For the text-containing cell, return its midpoint in (X, Y) coordinate format. 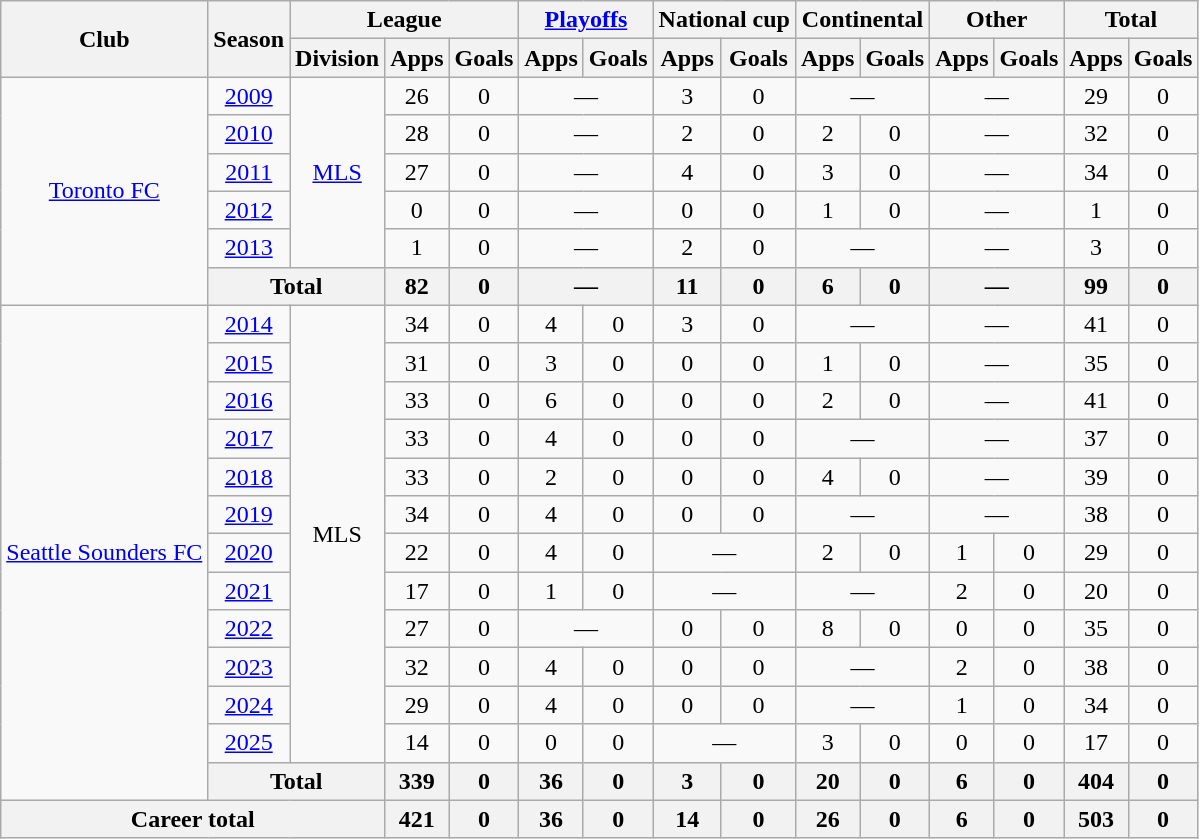
8 (827, 629)
2019 (249, 515)
2014 (249, 324)
99 (1096, 286)
National cup (724, 20)
2016 (249, 400)
31 (417, 362)
339 (417, 781)
2022 (249, 629)
2021 (249, 591)
2025 (249, 743)
503 (1096, 819)
39 (1096, 477)
2011 (249, 172)
2024 (249, 705)
2015 (249, 362)
Continental (862, 20)
404 (1096, 781)
28 (417, 134)
Division (338, 58)
Toronto FC (104, 191)
2023 (249, 667)
2013 (249, 248)
2009 (249, 96)
2017 (249, 438)
11 (687, 286)
League (404, 20)
Career total (193, 819)
421 (417, 819)
37 (1096, 438)
22 (417, 553)
Other (997, 20)
82 (417, 286)
2020 (249, 553)
2018 (249, 477)
Seattle Sounders FC (104, 552)
2010 (249, 134)
Season (249, 39)
Club (104, 39)
2012 (249, 210)
Playoffs (586, 20)
